Scan for the cell matching the given text and deliver its (X, Y) coordinate at center. 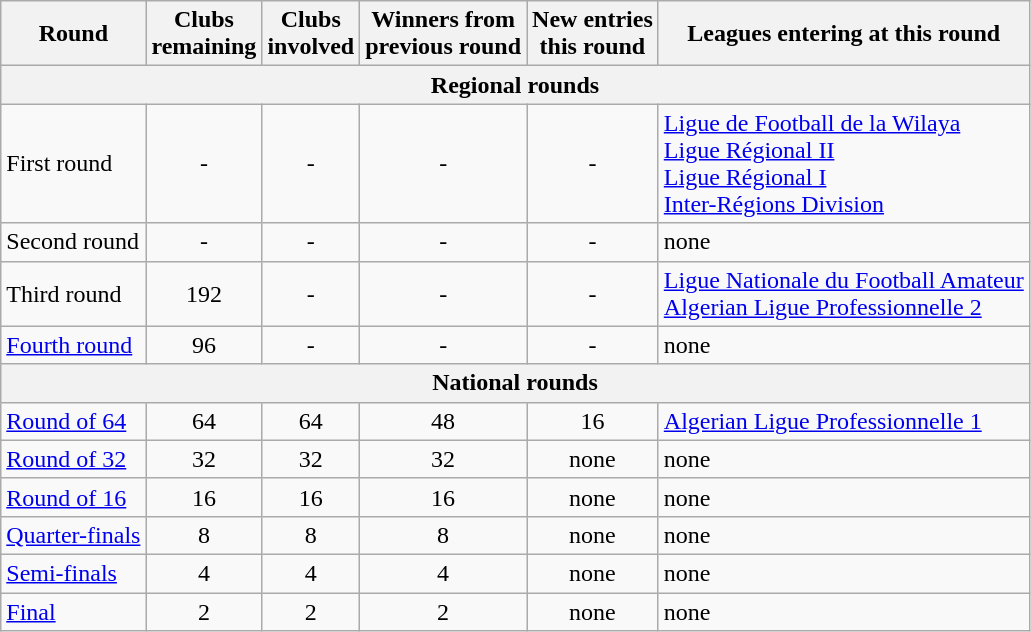
New entriesthis round (593, 34)
Fourth round (74, 345)
Round (74, 34)
Third round (74, 294)
Ligue Nationale du Football AmateurAlgerian Ligue Professionnelle 2 (844, 294)
Winners fromprevious round (444, 34)
Regional rounds (516, 85)
Round of 16 (74, 497)
192 (204, 294)
First round (74, 164)
Second round (74, 242)
96 (204, 345)
Semi-finals (74, 573)
National rounds (516, 383)
Round of 64 (74, 421)
Round of 32 (74, 459)
Clubsremaining (204, 34)
Clubsinvolved (311, 34)
Ligue de Football de la WilayaLigue Régional IILigue Régional IInter-Régions Division (844, 164)
Quarter-finals (74, 535)
48 (444, 421)
Algerian Ligue Professionnelle 1 (844, 421)
Leagues entering at this round (844, 34)
Final (74, 611)
